Extract the (X, Y) coordinate from the center of the cell holding the provided text.  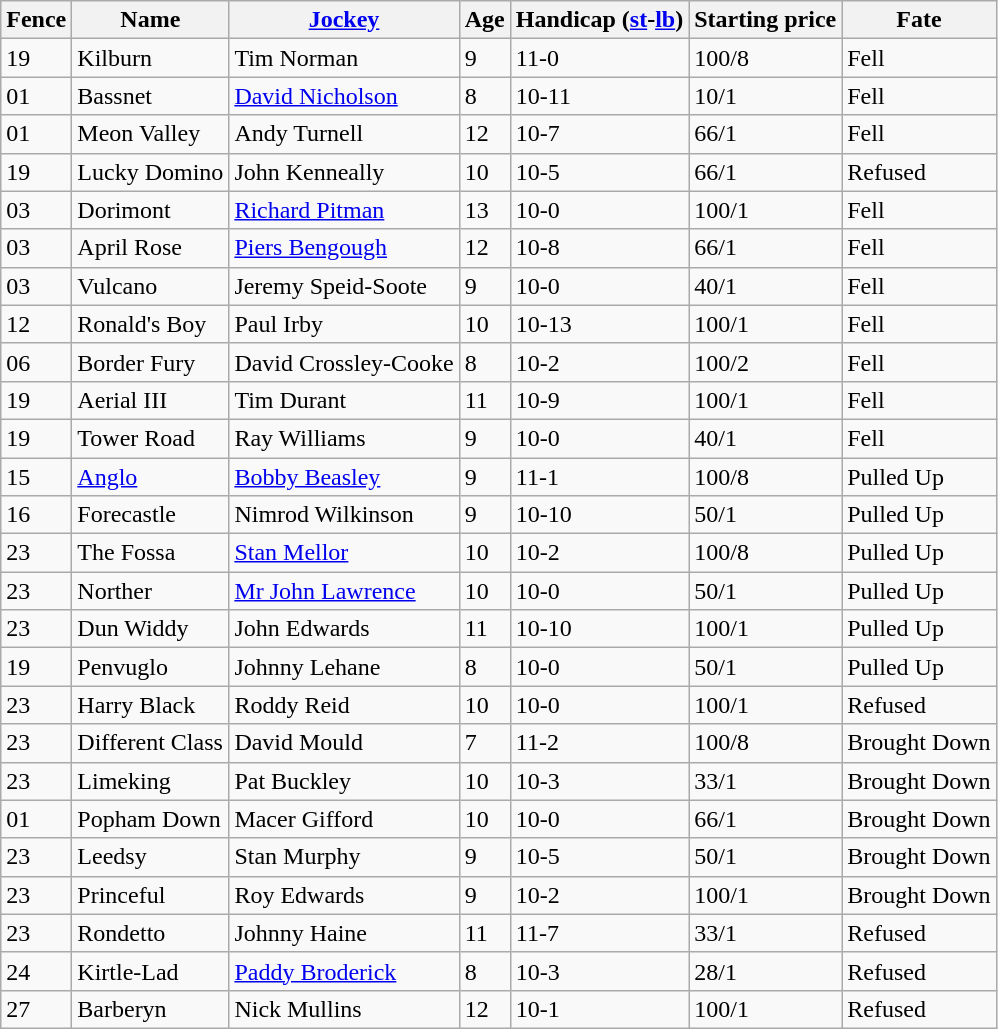
Stan Mellor (344, 553)
Mr John Lawrence (344, 591)
15 (36, 477)
Ray Williams (344, 438)
Nimrod Wilkinson (344, 515)
Rondetto (150, 933)
Forecastle (150, 515)
10-11 (599, 96)
Barberyn (150, 1009)
Stan Murphy (344, 857)
Paul Irby (344, 324)
David Crossley-Cooke (344, 362)
Starting price (766, 20)
Kilburn (150, 58)
Tim Durant (344, 400)
28/1 (766, 971)
Tim Norman (344, 58)
100/2 (766, 362)
The Fossa (150, 553)
Paddy Broderick (344, 971)
Handicap (st-lb) (599, 20)
Aerial III (150, 400)
11-1 (599, 477)
10-9 (599, 400)
11-7 (599, 933)
April Rose (150, 248)
10-8 (599, 248)
Tower Road (150, 438)
24 (36, 971)
Richard Pitman (344, 210)
13 (484, 210)
Anglo (150, 477)
Harry Black (150, 705)
Dorimont (150, 210)
John Edwards (344, 629)
27 (36, 1009)
Bobby Beasley (344, 477)
11-2 (599, 743)
Jeremy Speid-Soote (344, 286)
7 (484, 743)
Roy Edwards (344, 895)
10-7 (599, 134)
Kirtle-Lad (150, 971)
Bassnet (150, 96)
Ronald's Boy (150, 324)
Johnny Lehane (344, 667)
Dun Widdy (150, 629)
06 (36, 362)
Age (484, 20)
11-0 (599, 58)
Roddy Reid (344, 705)
Meon Valley (150, 134)
Vulcano (150, 286)
10-13 (599, 324)
David Nicholson (344, 96)
Fate (919, 20)
Penvuglo (150, 667)
16 (36, 515)
Macer Gifford (344, 819)
Different Class (150, 743)
Piers Bengough (344, 248)
Limeking (150, 781)
Nick Mullins (344, 1009)
Princeful (150, 895)
Johnny Haine (344, 933)
Norther (150, 591)
Leedsy (150, 857)
Jockey (344, 20)
Andy Turnell (344, 134)
David Mould (344, 743)
10/1 (766, 96)
Name (150, 20)
Fence (36, 20)
Border Fury (150, 362)
10-1 (599, 1009)
Popham Down (150, 819)
Pat Buckley (344, 781)
John Kenneally (344, 172)
Lucky Domino (150, 172)
